Return [X, Y] of the center of cell containing provided text 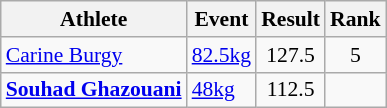
Souhad Ghazouani [94, 90]
Carine Burgy [94, 55]
Athlete [94, 19]
Result [290, 19]
82.5kg [222, 55]
Rank [356, 19]
5 [356, 55]
127.5 [290, 55]
48kg [222, 90]
Event [222, 19]
112.5 [290, 90]
